Identify which cell holds the provided text, then report its (x, y) central coordinate. 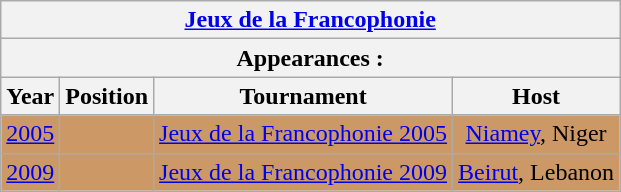
Host (536, 96)
Appearances : (310, 58)
2009 (30, 172)
Jeux de la Francophonie (310, 20)
Jeux de la Francophonie 2005 (304, 134)
Tournament (304, 96)
Beirut, Lebanon (536, 172)
2005 (30, 134)
Niamey, Niger (536, 134)
Year (30, 96)
Position (107, 96)
Jeux de la Francophonie 2009 (304, 172)
